Identify which cell holds the provided text, then report its (x, y) central coordinate. 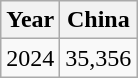
China (98, 20)
Year (30, 20)
35,356 (98, 58)
2024 (30, 58)
